Capture the cell that displays the provided text and extract its [x, y] central coordinate. 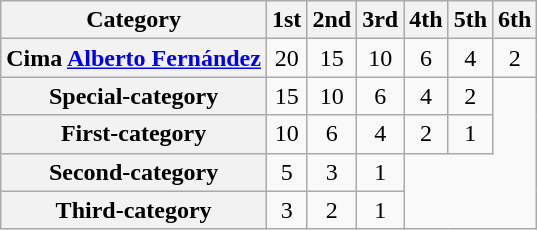
Category [134, 20]
20 [286, 58]
4th [426, 20]
Cima Alberto Fernández [134, 58]
2nd [332, 20]
Second-category [134, 172]
5 [286, 172]
6th [515, 20]
Third-category [134, 210]
First-category [134, 134]
5th [470, 20]
Special-category [134, 96]
3rd [380, 20]
1st [286, 20]
